Extract the (X, Y) coordinate from the center of the cell holding the provided text.  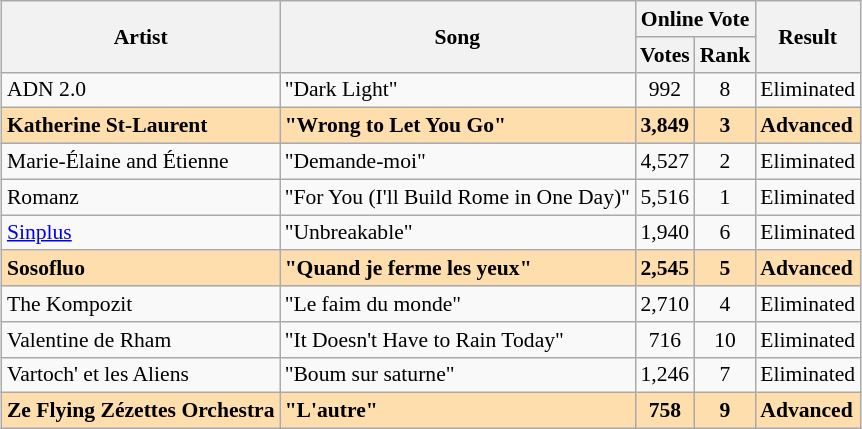
Rank (726, 55)
Marie-Élaine and Étienne (141, 162)
1,940 (665, 233)
"Dark Light" (458, 90)
9 (726, 411)
Artist (141, 36)
Valentine de Rham (141, 340)
10 (726, 340)
Katherine St-Laurent (141, 126)
Sosofluo (141, 269)
The Kompozit (141, 304)
Song (458, 36)
Result (808, 36)
ADN 2.0 (141, 90)
"L'autre" (458, 411)
Romanz (141, 197)
8 (726, 90)
992 (665, 90)
1 (726, 197)
2,710 (665, 304)
2 (726, 162)
5,516 (665, 197)
Sinplus (141, 233)
"Boum sur saturne" (458, 375)
"Unbreakable" (458, 233)
4,527 (665, 162)
2,545 (665, 269)
Online Vote (695, 19)
7 (726, 375)
4 (726, 304)
3 (726, 126)
716 (665, 340)
6 (726, 233)
"Demande-moi" (458, 162)
"For You (I'll Build Rome in One Day)" (458, 197)
Votes (665, 55)
1,246 (665, 375)
Ze Flying Zézettes Orchestra (141, 411)
"Quand je ferme les yeux" (458, 269)
"Wrong to Let You Go" (458, 126)
758 (665, 411)
3,849 (665, 126)
"Le faim du monde" (458, 304)
"It Doesn't Have to Rain Today" (458, 340)
5 (726, 269)
Vartoch' et les Aliens (141, 375)
